Output the [X, Y] coordinate of the center of the cell containing the given text.  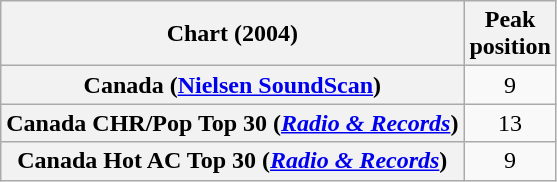
Canada (Nielsen SoundScan) [232, 85]
13 [510, 123]
Canada CHR/Pop Top 30 (Radio & Records) [232, 123]
Canada Hot AC Top 30 (Radio & Records) [232, 161]
Chart (2004) [232, 34]
Peak position [510, 34]
